From the cell containing the given text, extract its center point as (x, y) coordinate. 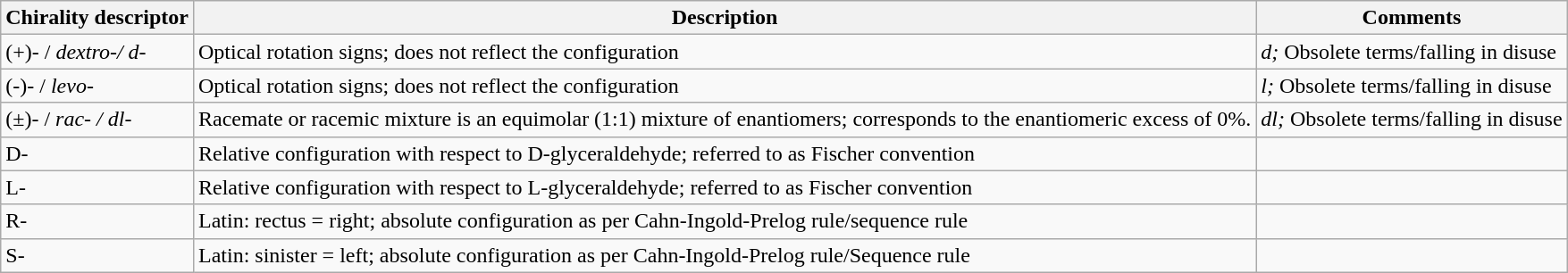
Relative configuration with respect to D-glyceraldehyde; referred to as Fischer convention (724, 153)
Description (724, 18)
D- (97, 153)
dl; Obsolete terms/falling in disuse (1412, 120)
Relative configuration with respect to L-glyceraldehyde; referred to as Fischer convention (724, 187)
d; Obsolete terms/falling in disuse (1412, 52)
R- (97, 221)
Latin: rectus = right; absolute configuration as per Cahn-Ingold-Prelog rule/sequence rule (724, 221)
S- (97, 255)
Comments (1412, 18)
l; Obsolete terms/falling in disuse (1412, 86)
(-)- / levo- (97, 86)
L- (97, 187)
Latin: sinister = left; absolute configuration as per Cahn-Ingold-Prelog rule/Sequence rule (724, 255)
Chirality descriptor (97, 18)
Racemate or racemic mixture is an equimolar (1:1) mixture of enantiomers; corresponds to the enantiomeric excess of 0%. (724, 120)
(+)- / dextro-/ d- (97, 52)
(±)- / rac- / dl- (97, 120)
